Determine the (x, y) coordinate at the center of the cell enclosing the given text.  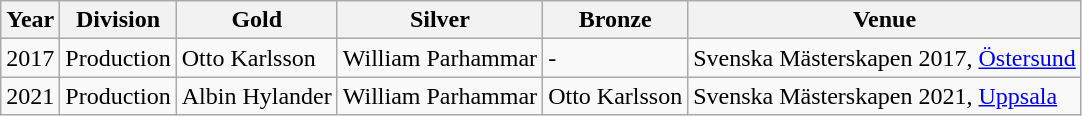
Division (118, 20)
Svenska Mästerskapen 2017, Östersund (885, 58)
Year (30, 20)
Svenska Mästerskapen 2021, Uppsala (885, 96)
2017 (30, 58)
Silver (440, 20)
Venue (885, 20)
- (616, 58)
Albin Hylander (256, 96)
Gold (256, 20)
Bronze (616, 20)
2021 (30, 96)
